Determine the [X, Y] coordinate at the center of the cell enclosing the given text.  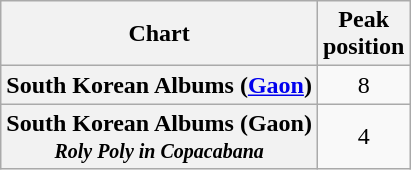
8 [363, 85]
Peakposition [363, 34]
South Korean Albums (Gaon) [160, 85]
South Korean Albums (Gaon)Roly Poly in Copacabana [160, 136]
4 [363, 136]
Chart [160, 34]
